For the text-containing cell, return its midpoint in (X, Y) coordinate format. 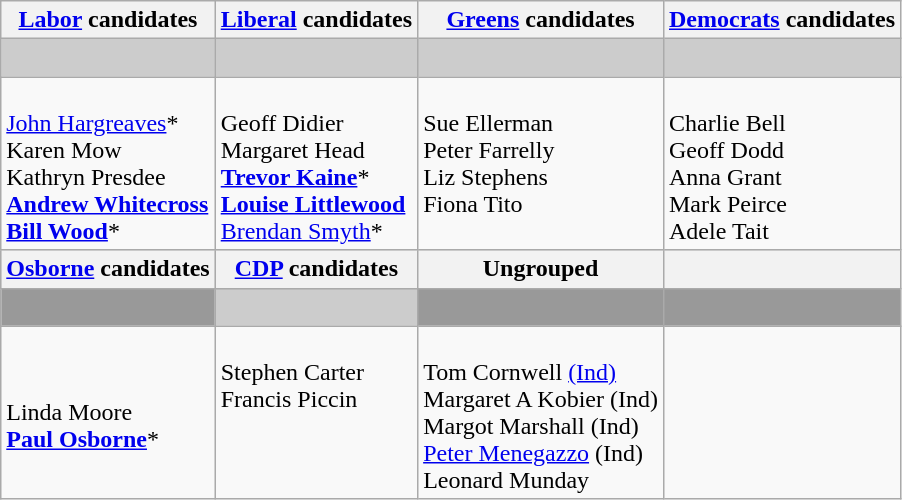
Sue Ellerman Peter Farrelly Liz Stephens Fiona Tito (541, 164)
Tom Cornwell (Ind) Margaret A Kobier (Ind) Margot Marshall (Ind) Peter Menegazzo (Ind) Leonard Munday (541, 412)
Osborne candidates (108, 269)
Stephen Carter Francis Piccin (316, 412)
Liberal candidates (316, 20)
Geoff Didier Margaret Head Trevor Kaine* Louise Littlewood Brendan Smyth* (316, 164)
Democrats candidates (782, 20)
CDP candidates (316, 269)
Ungrouped (541, 269)
Greens candidates (541, 20)
Linda Moore Paul Osborne* (108, 412)
Labor candidates (108, 20)
John Hargreaves* Karen Mow Kathryn Presdee Andrew Whitecross Bill Wood* (108, 164)
Charlie Bell Geoff Dodd Anna Grant Mark Peirce Adele Tait (782, 164)
